Determine the (x, y) coordinate at the center of the cell enclosing the given text.  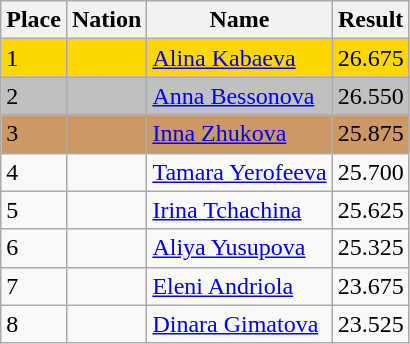
26.550 (370, 96)
25.325 (370, 248)
1 (34, 58)
Alina Kabaeva (240, 58)
Result (370, 20)
Place (34, 20)
2 (34, 96)
6 (34, 248)
Aliya Yusupova (240, 248)
25.700 (370, 172)
Tamara Yerofeeva (240, 172)
4 (34, 172)
Name (240, 20)
7 (34, 286)
23.525 (370, 324)
Inna Zhukova (240, 134)
Irina Tchachina (240, 210)
Nation (106, 20)
Eleni Andriola (240, 286)
Anna Bessonova (240, 96)
26.675 (370, 58)
25.625 (370, 210)
3 (34, 134)
8 (34, 324)
Dinara Gimatova (240, 324)
25.875 (370, 134)
23.675 (370, 286)
5 (34, 210)
